Return the (X, Y) coordinate for the center point of the cell that contains the specified text.  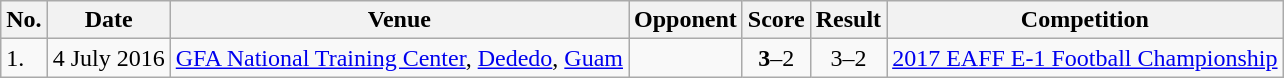
4 July 2016 (108, 58)
Score (776, 20)
1. (24, 58)
Competition (1085, 20)
Venue (399, 20)
Date (108, 20)
Result (848, 20)
Opponent (686, 20)
2017 EAFF E-1 Football Championship (1085, 58)
GFA National Training Center, Dededo, Guam (399, 58)
No. (24, 20)
